Search for the cell housing the specified text and yield its [X, Y] center coordinate. 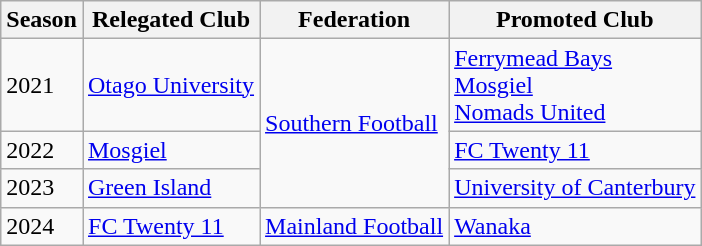
University of Canterbury [575, 188]
Federation [354, 20]
Otago University [170, 85]
Season [42, 20]
Relegated Club [170, 20]
2022 [42, 150]
Ferrymead BaysMosgielNomads United [575, 85]
Southern Football [354, 123]
2021 [42, 85]
2024 [42, 226]
2023 [42, 188]
Mosgiel [170, 150]
Green Island [170, 188]
Promoted Club [575, 20]
Mainland Football [354, 226]
Wanaka [575, 226]
